Capture the cell that displays the provided text and extract its (x, y) central coordinate. 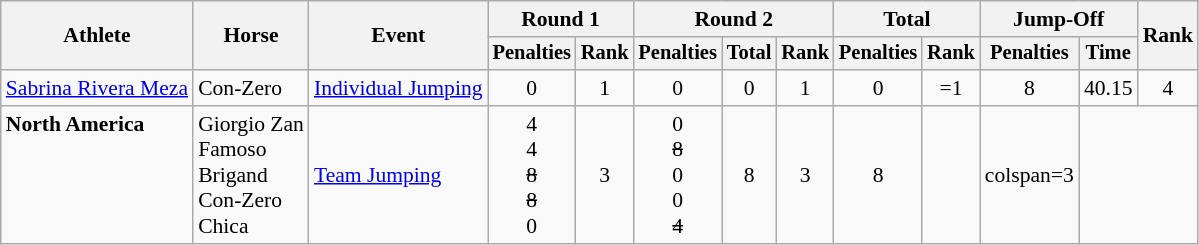
40.15 (1108, 88)
4 (1168, 88)
Giorgio ZanFamosoBrigandCon-ZeroChica (251, 175)
44880 (532, 175)
Con-Zero (251, 88)
Round 1 (561, 19)
Athlete (97, 36)
Round 2 (733, 19)
colspan=3 (1030, 175)
Team Jumping (398, 175)
North America (97, 175)
Time (1108, 54)
Horse (251, 36)
Individual Jumping (398, 88)
08004 (677, 175)
Sabrina Rivera Meza (97, 88)
Jump-Off (1059, 19)
=1 (951, 88)
Event (398, 36)
